Locate the cell with the specified text and output its [X, Y] center coordinate. 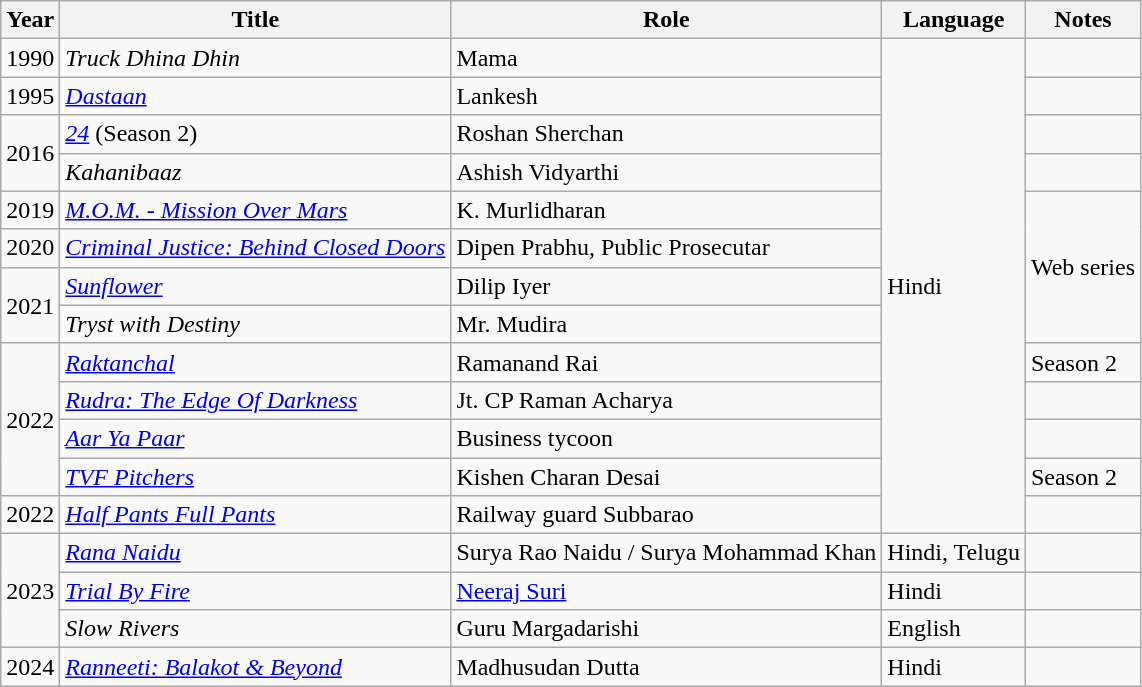
Ramanand Rai [666, 362]
Aar Ya Paar [256, 438]
2020 [30, 248]
Criminal Justice: Behind Closed Doors [256, 248]
Dastaan [256, 96]
Language [954, 20]
Surya Rao Naidu / Surya Mohammad Khan [666, 553]
Dipen Prabhu, Public Prosecutar [666, 248]
24 (Season 2) [256, 134]
2016 [30, 153]
Mama [666, 58]
K. Murlidharan [666, 210]
Ranneeti: Balakot & Beyond [256, 667]
Title [256, 20]
1990 [30, 58]
2021 [30, 305]
Year [30, 20]
Truck Dhina Dhin [256, 58]
Sunflower [256, 286]
Notes [1082, 20]
Neeraj Suri [666, 591]
M.O.M. - Mission Over Mars [256, 210]
Dilip Iyer [666, 286]
Ashish Vidyarthi [666, 172]
Web series [1082, 267]
Kahanibaaz [256, 172]
Kishen Charan Desai [666, 477]
Slow Rivers [256, 629]
1995 [30, 96]
Trial By Fire [256, 591]
Hindi, Telugu [954, 553]
Railway guard Subbarao [666, 515]
Madhusudan Dutta [666, 667]
Tryst with Destiny [256, 324]
Half Pants Full Pants [256, 515]
Lankesh [666, 96]
Roshan Sherchan [666, 134]
Mr. Mudira [666, 324]
2019 [30, 210]
2023 [30, 591]
Guru Margadarishi [666, 629]
2024 [30, 667]
Rana Naidu [256, 553]
Rudra: The Edge Of Darkness [256, 400]
Raktanchal [256, 362]
TVF Pitchers [256, 477]
English [954, 629]
Role [666, 20]
Business tycoon [666, 438]
Jt. CP Raman Acharya [666, 400]
